Identify which cell holds the provided text, then report its (x, y) central coordinate. 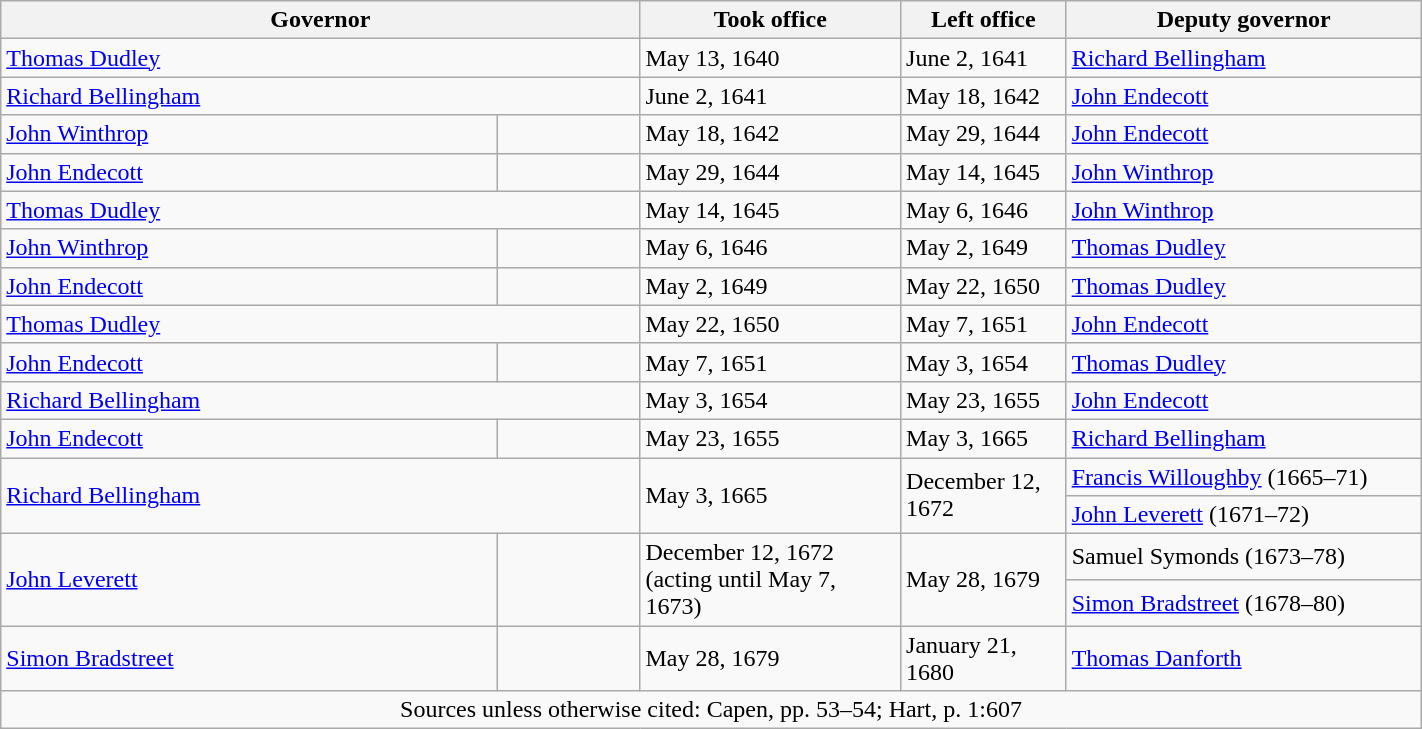
Governor (320, 20)
John Leverett (1671–72) (1244, 515)
December 12, 1672 (984, 496)
May 13, 1640 (770, 58)
Francis Willoughby (1665–71) (1244, 477)
Thomas Danforth (1244, 658)
Deputy governor (1244, 20)
Simon Bradstreet (250, 658)
Simon Bradstreet (1678–80) (1244, 603)
Sources unless otherwise cited: Capen, pp. 53–54; Hart, p. 1:607 (711, 710)
December 12, 1672 (acting until May 7, 1673) (770, 580)
Left office (984, 20)
January 21, 1680 (984, 658)
John Leverett (250, 580)
Took office (770, 20)
Samuel Symonds (1673–78) (1244, 557)
